Find where the given text appears and provide that cell's center as (x, y) coordinate. 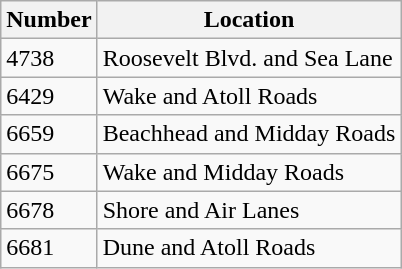
6429 (49, 96)
6659 (49, 134)
Beachhead and Midday Roads (249, 134)
Wake and Atoll Roads (249, 96)
6681 (49, 248)
Wake and Midday Roads (249, 172)
4738 (49, 58)
Shore and Air Lanes (249, 210)
Location (249, 20)
6678 (49, 210)
Number (49, 20)
Dune and Atoll Roads (249, 248)
6675 (49, 172)
Roosevelt Blvd. and Sea Lane (249, 58)
